Locate the cell with the specified text and output its (x, y) center coordinate. 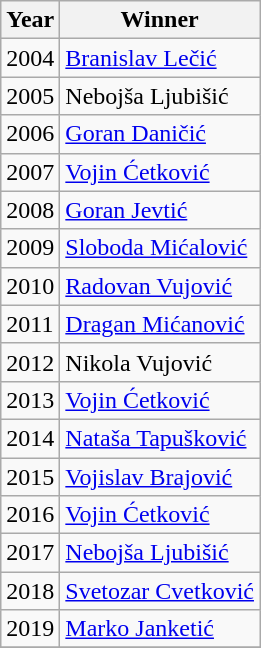
2015 (30, 477)
Branislav Lečić (160, 58)
2004 (30, 58)
2006 (30, 134)
Vojislav Brajović (160, 477)
Svetozar Cvetković (160, 591)
Year (30, 20)
Nikola Vujović (160, 362)
2018 (30, 591)
2005 (30, 96)
2009 (30, 248)
Marko Janketić (160, 629)
2013 (30, 400)
2016 (30, 515)
Goran Jevtić (160, 210)
2014 (30, 438)
Nataša Tapušković (160, 438)
2008 (30, 210)
2010 (30, 286)
Sloboda Mićalović (160, 248)
Goran Daničić (160, 134)
Radovan Vujović (160, 286)
Dragan Mićanović (160, 324)
2017 (30, 553)
Winner (160, 20)
2019 (30, 629)
2012 (30, 362)
2007 (30, 172)
2011 (30, 324)
